Identify which cell holds the provided text, then report its [x, y] central coordinate. 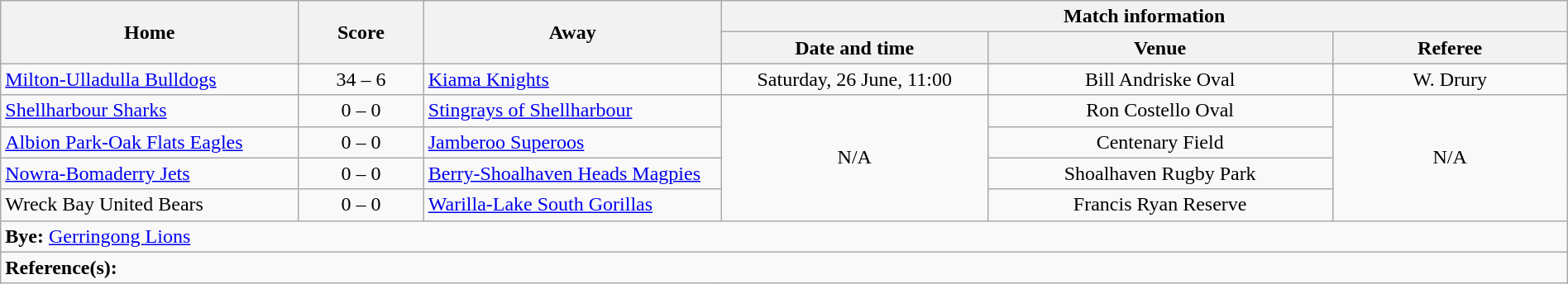
Warilla-Lake South Gorillas [572, 205]
Score [361, 32]
Away [572, 32]
Home [150, 32]
Kiama Knights [572, 79]
Reference(s): [784, 267]
Jamberoo Superoos [572, 142]
Ron Costello Oval [1159, 111]
Bill Andriske Oval [1159, 79]
Wreck Bay United Bears [150, 205]
Venue [1159, 48]
Stingrays of Shellharbour [572, 111]
Referee [1450, 48]
Albion Park-Oak Flats Eagles [150, 142]
Match information [1145, 17]
Nowra-Bomaderry Jets [150, 173]
Francis Ryan Reserve [1159, 205]
Berry-Shoalhaven Heads Magpies [572, 173]
Bye: Gerringong Lions [784, 236]
W. Drury [1450, 79]
Shellharbour Sharks [150, 111]
Shoalhaven Rugby Park [1159, 173]
Centenary Field [1159, 142]
Saturday, 26 June, 11:00 [854, 79]
Date and time [854, 48]
34 – 6 [361, 79]
Milton-Ulladulla Bulldogs [150, 79]
